For the text-containing cell, return its midpoint in [X, Y] coordinate format. 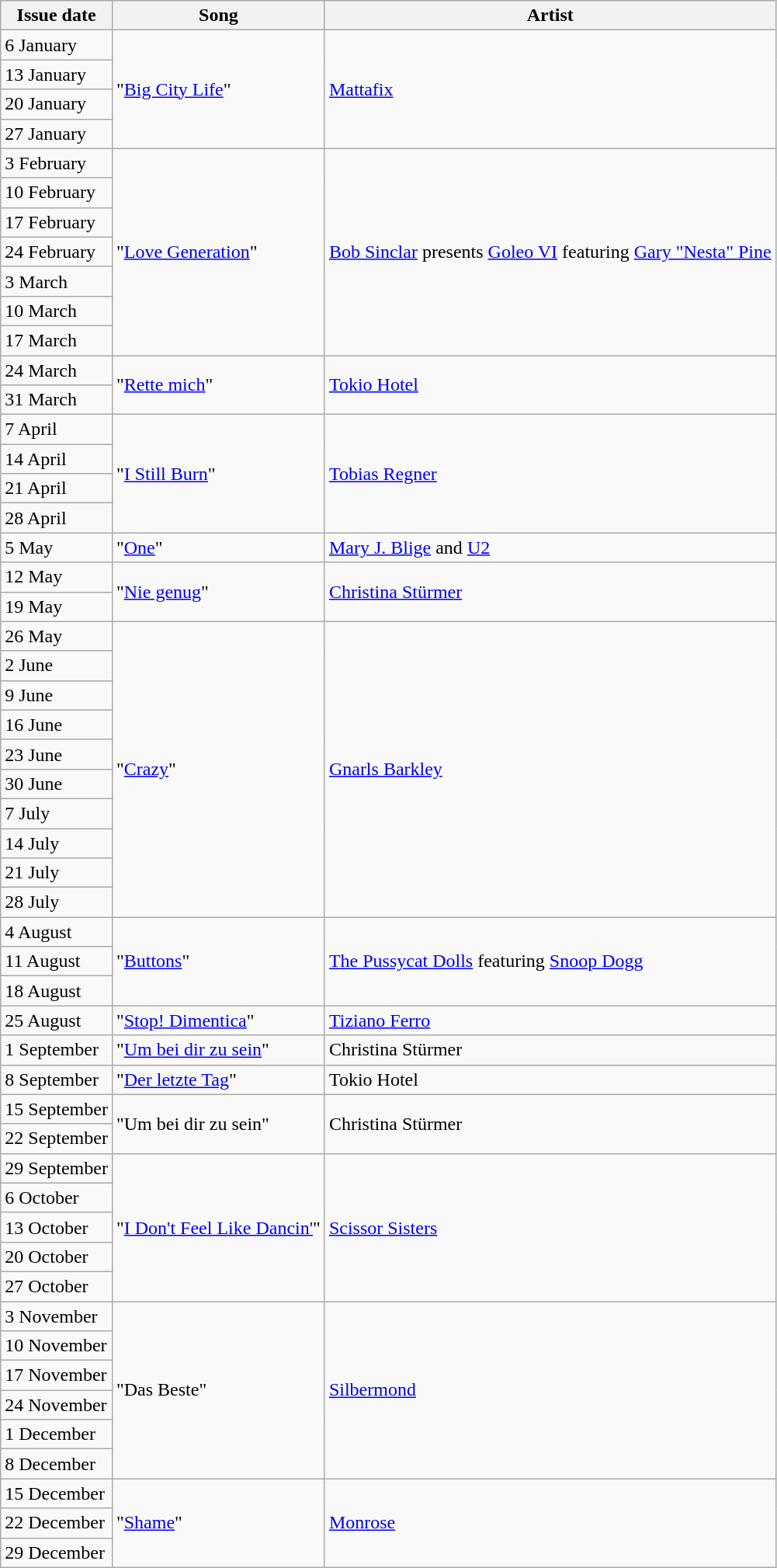
Artist [550, 16]
10 March [57, 311]
15 December [57, 1493]
24 February [57, 252]
"Buttons" [218, 961]
28 April [57, 518]
17 February [57, 222]
2 June [57, 666]
8 September [57, 1080]
29 December [57, 1552]
6 October [57, 1198]
24 March [57, 370]
The Pussycat Dolls featuring Snoop Dogg [550, 961]
"Shame" [218, 1523]
"I Don't Feel Like Dancin'" [218, 1227]
14 July [57, 843]
18 August [57, 991]
13 January [57, 75]
22 December [57, 1523]
"One" [218, 548]
3 February [57, 163]
28 July [57, 902]
7 April [57, 429]
14 April [57, 459]
"Love Generation" [218, 252]
21 July [57, 873]
31 March [57, 400]
"Der letzte Tag" [218, 1080]
10 November [57, 1346]
7 July [57, 813]
Gnarls Barkley [550, 769]
"Crazy" [218, 769]
23 June [57, 754]
25 August [57, 1020]
15 September [57, 1109]
Song [218, 16]
1 December [57, 1434]
Mattafix [550, 89]
"Stop! Dimentica" [218, 1020]
Silbermond [550, 1390]
27 January [57, 134]
19 May [57, 607]
Mary J. Blige and U2 [550, 548]
Scissor Sisters [550, 1227]
17 March [57, 340]
"I Still Burn" [218, 474]
3 November [57, 1316]
Bob Sinclar presents Goleo VI featuring Gary "Nesta" Pine [550, 252]
"Rette mich" [218, 385]
24 November [57, 1405]
3 March [57, 281]
Tiziano Ferro [550, 1020]
11 August [57, 961]
5 May [57, 548]
9 June [57, 695]
26 May [57, 636]
20 January [57, 104]
16 June [57, 725]
10 February [57, 193]
Monrose [550, 1523]
27 October [57, 1286]
1 September [57, 1050]
Issue date [57, 16]
30 June [57, 784]
"Big City Life" [218, 89]
22 September [57, 1139]
21 April [57, 488]
"Das Beste" [218, 1390]
20 October [57, 1257]
6 January [57, 45]
Tobias Regner [550, 474]
29 September [57, 1168]
"Nie genug" [218, 592]
17 November [57, 1375]
12 May [57, 577]
4 August [57, 932]
8 December [57, 1464]
13 October [57, 1227]
